Extract the [x, y] coordinate from the center of the cell holding the provided text.  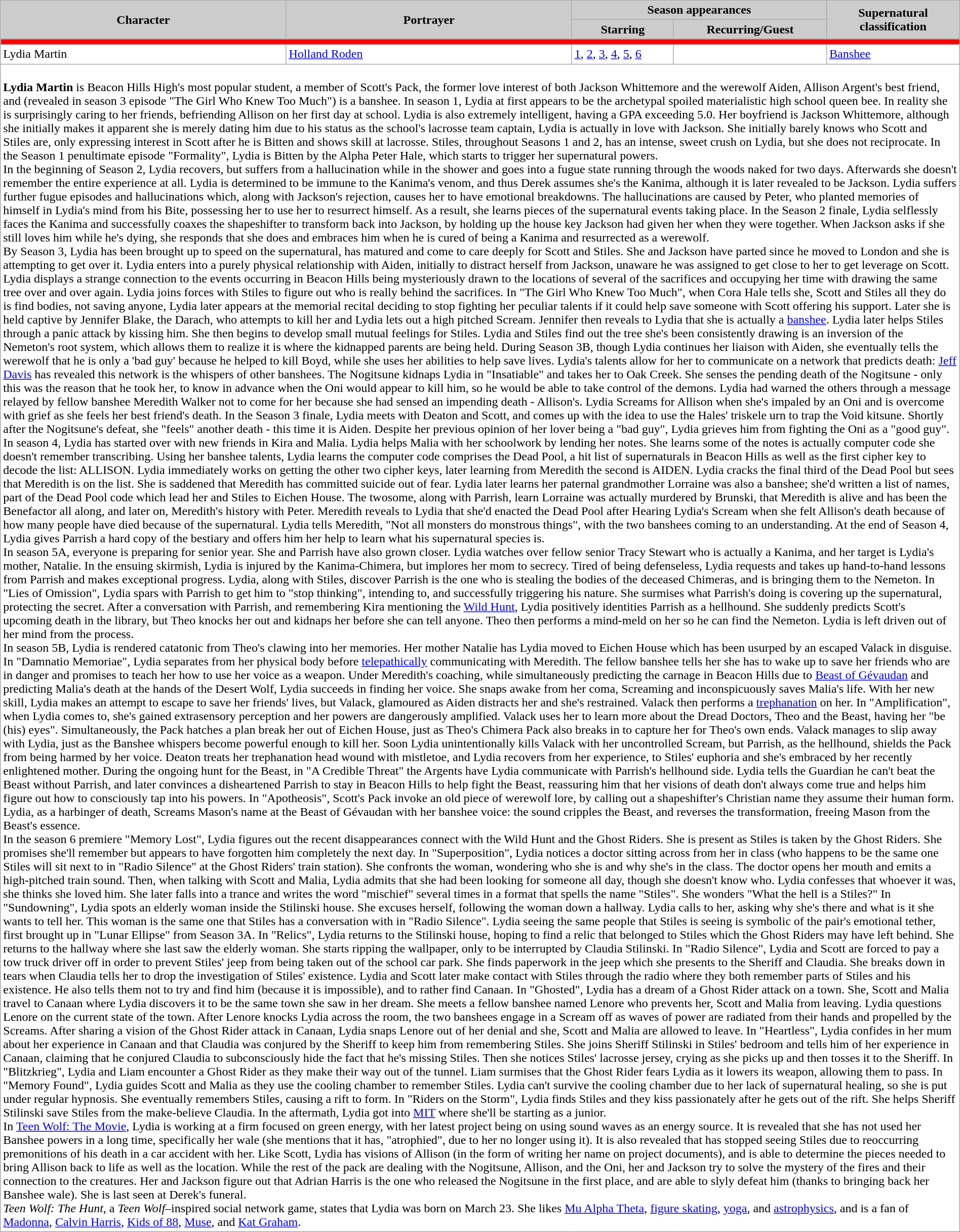
Lydia Martin [143, 54]
Season appearances [699, 10]
Starring [623, 29]
Portrayer [429, 20]
Supernatural classification [893, 20]
Recurring/Guest [750, 29]
Banshee [893, 54]
Holland Roden [429, 54]
1, 2, 3, 4, 5, 6 [623, 54]
Character [143, 20]
